Provide the [X, Y] coordinate of the cell's center where the given text is located.  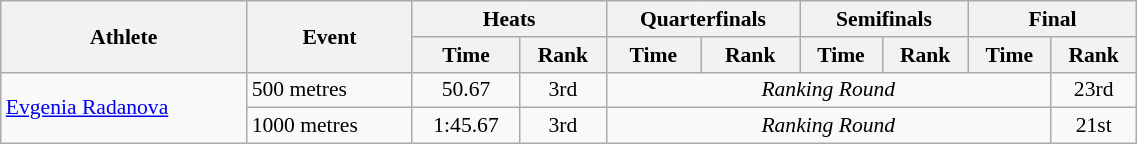
Evgenia Radanova [124, 108]
Semifinals [884, 19]
500 metres [330, 90]
21st [1093, 126]
50.67 [466, 90]
Quarterfinals [703, 19]
Athlete [124, 36]
Event [330, 36]
1:45.67 [466, 126]
Final [1052, 19]
1000 metres [330, 126]
23rd [1093, 90]
Heats [509, 19]
